Output the [x, y] coordinate of the center of the cell containing the given text.  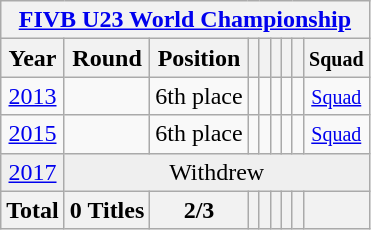
2/3 [199, 210]
2015 [33, 134]
Total [33, 210]
0 Titles [107, 210]
2017 [33, 172]
Withdrew [216, 172]
2013 [33, 96]
Year [33, 58]
Position [199, 58]
Round [107, 58]
FIVB U23 World Championship [185, 20]
